Find where the given text appears and provide that cell's center as [x, y] coordinate. 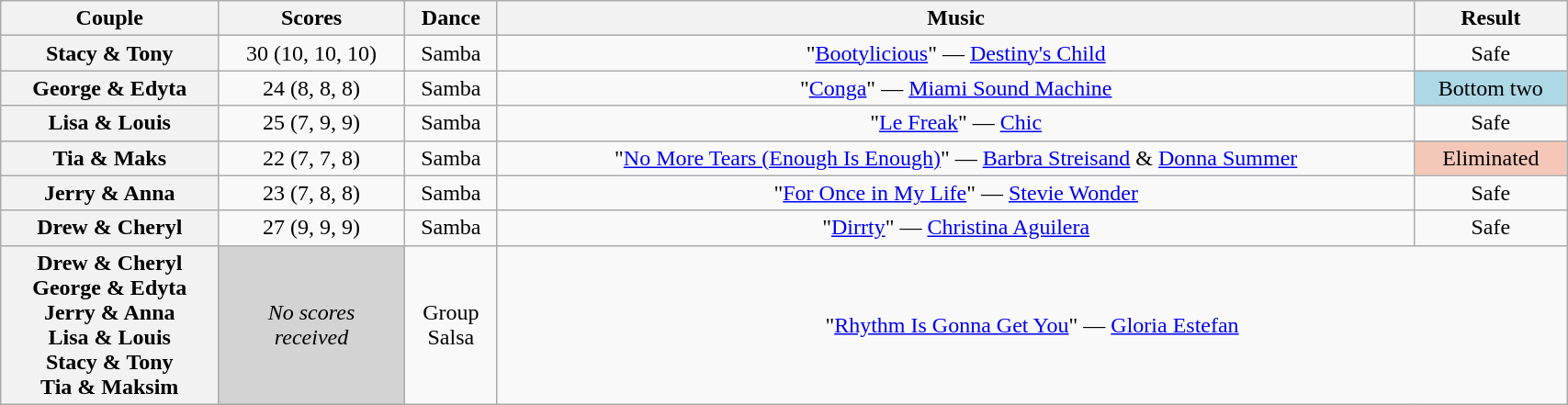
24 (8, 8, 8) [312, 88]
Tia & Maks [110, 158]
"Le Freak" — Chic [955, 123]
"Rhythm Is Gonna Get You" — Gloria Estefan [1032, 325]
Jerry & Anna [110, 193]
"Conga" — Miami Sound Machine [955, 88]
Result [1491, 18]
"For Once in My Life" — Stevie Wonder [955, 193]
Music [955, 18]
Lisa & Louis [110, 123]
GroupSalsa [450, 325]
Bottom two [1491, 88]
Dance [450, 18]
23 (7, 8, 8) [312, 193]
No scoresreceived [312, 325]
27 (9, 9, 9) [312, 228]
30 (10, 10, 10) [312, 53]
Eliminated [1491, 158]
Drew & CherylGeorge & EdytaJerry & AnnaLisa & LouisStacy & TonyTia & Maksim [110, 325]
"Bootylicious" — Destiny's Child [955, 53]
22 (7, 7, 8) [312, 158]
Drew & Cheryl [110, 228]
25 (7, 9, 9) [312, 123]
"No More Tears (Enough Is Enough)" — Barbra Streisand & Donna Summer [955, 158]
Couple [110, 18]
Scores [312, 18]
George & Edyta [110, 88]
Stacy & Tony [110, 53]
"Dirrty" — Christina Aguilera [955, 228]
